For the text-containing cell, return its midpoint in (x, y) coordinate format. 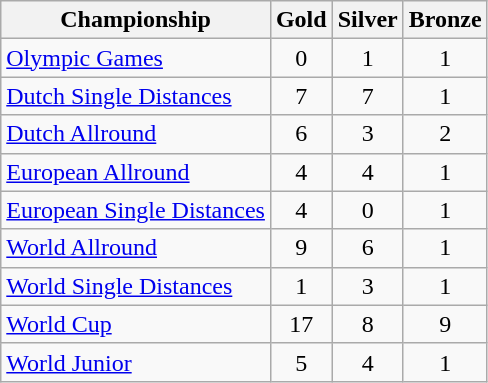
European Single Distances (136, 210)
Championship (136, 20)
World Single Distances (136, 286)
Silver (368, 20)
Bronze (445, 20)
World Cup (136, 324)
World Junior (136, 362)
World Allround (136, 248)
17 (301, 324)
Dutch Single Distances (136, 96)
8 (368, 324)
European Allround (136, 172)
Dutch Allround (136, 134)
5 (301, 362)
Olympic Games (136, 58)
Gold (301, 20)
2 (445, 134)
